Extract the [X, Y] coordinate from the center of the cell holding the provided text.  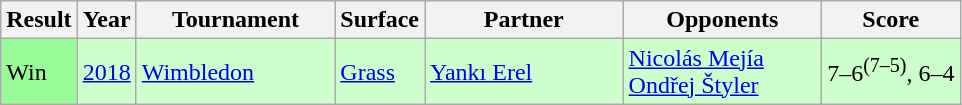
Result [39, 20]
Score [891, 20]
Win [39, 72]
Grass [380, 72]
Partner [524, 20]
Year [106, 20]
Yankı Erel [524, 72]
Wimbledon [236, 72]
7–6(7–5), 6–4 [891, 72]
Tournament [236, 20]
Surface [380, 20]
2018 [106, 72]
Nicolás Mejía Ondřej Štyler [722, 72]
Opponents [722, 20]
